Capture the cell that displays the provided text and extract its [x, y] central coordinate. 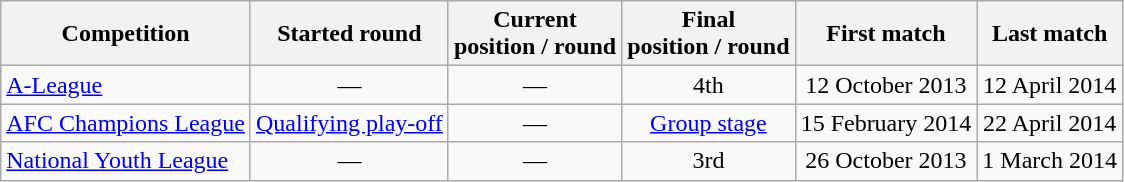
4th [708, 85]
Qualifying play-off [349, 123]
Started round [349, 34]
1 March 2014 [1050, 161]
Competition [126, 34]
3rd [708, 161]
12 April 2014 [1050, 85]
Last match [1050, 34]
Group stage [708, 123]
A-League [126, 85]
Current position / round [534, 34]
AFC Champions League [126, 123]
22 April 2014 [1050, 123]
First match [886, 34]
Final position / round [708, 34]
National Youth League [126, 161]
15 February 2014 [886, 123]
26 October 2013 [886, 161]
12 October 2013 [886, 85]
